Scan for the cell matching the given text and deliver its [X, Y] coordinate at center. 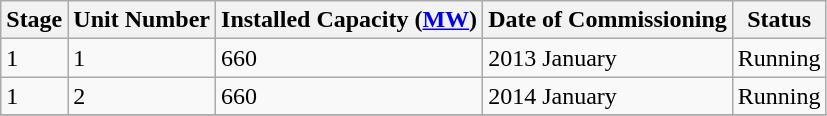
Date of Commissioning [608, 20]
2013 January [608, 58]
2014 January [608, 96]
Unit Number [142, 20]
Status [779, 20]
Installed Capacity (MW) [350, 20]
Stage [34, 20]
2 [142, 96]
